Search for the cell housing the specified text and yield its (X, Y) center coordinate. 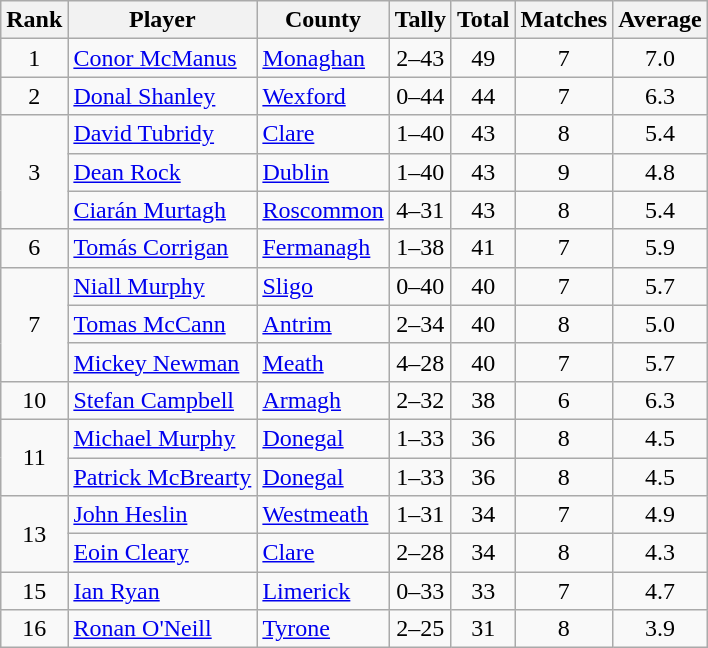
9 (564, 172)
Average (660, 20)
Player (162, 20)
Limerick (323, 591)
0–44 (420, 96)
Total (483, 20)
2–43 (420, 58)
1–31 (420, 515)
Patrick McBrearty (162, 477)
John Heslin (162, 515)
County (323, 20)
Monaghan (323, 58)
Dublin (323, 172)
Dean Rock (162, 172)
3 (34, 172)
Matches (564, 20)
1–38 (420, 248)
Stefan Campbell (162, 400)
33 (483, 591)
10 (34, 400)
Eoin Cleary (162, 553)
11 (34, 457)
Ronan O'Neill (162, 629)
Antrim (323, 324)
7.0 (660, 58)
Fermanagh (323, 248)
Tyrone (323, 629)
15 (34, 591)
Tally (420, 20)
0–40 (420, 286)
Westmeath (323, 515)
Mickey Newman (162, 362)
41 (483, 248)
Michael Murphy (162, 438)
Tomas McCann (162, 324)
Ian Ryan (162, 591)
2–32 (420, 400)
4.9 (660, 515)
2 (34, 96)
38 (483, 400)
2–25 (420, 629)
Niall Murphy (162, 286)
Rank (34, 20)
Tomás Corrigan (162, 248)
Roscommon (323, 210)
Wexford (323, 96)
Donal Shanley (162, 96)
1 (34, 58)
4.3 (660, 553)
5.9 (660, 248)
Armagh (323, 400)
31 (483, 629)
Ciarán Murtagh (162, 210)
4–28 (420, 362)
2–28 (420, 553)
0–33 (420, 591)
4.8 (660, 172)
2–34 (420, 324)
3.9 (660, 629)
4.7 (660, 591)
13 (34, 534)
4–31 (420, 210)
49 (483, 58)
David Tubridy (162, 134)
16 (34, 629)
Sligo (323, 286)
Meath (323, 362)
44 (483, 96)
Conor McManus (162, 58)
5.0 (660, 324)
